Output the (X, Y) coordinate of the center of the cell containing the given text.  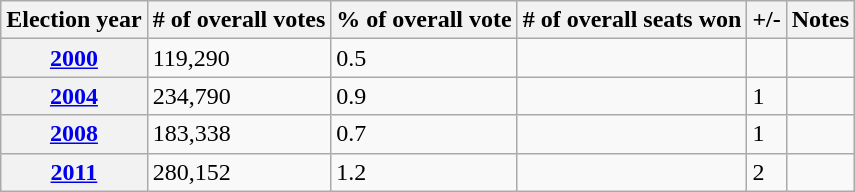
0.7 (424, 134)
# of overall seats won (632, 20)
280,152 (239, 172)
1.2 (424, 172)
2011 (74, 172)
Election year (74, 20)
0.9 (424, 96)
119,290 (239, 58)
2000 (74, 58)
2004 (74, 96)
0.5 (424, 58)
Notes (820, 20)
2008 (74, 134)
+/- (766, 20)
234,790 (239, 96)
% of overall vote (424, 20)
# of overall votes (239, 20)
183,338 (239, 134)
2 (766, 172)
